Return the (X, Y) coordinate for the center point of the cell that contains the specified text.  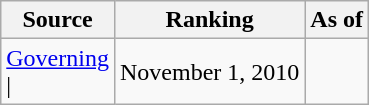
Ranking (209, 20)
November 1, 2010 (209, 72)
Governing| (58, 72)
Source (58, 20)
As of (337, 20)
